Search for the cell housing the specified text and yield its (x, y) center coordinate. 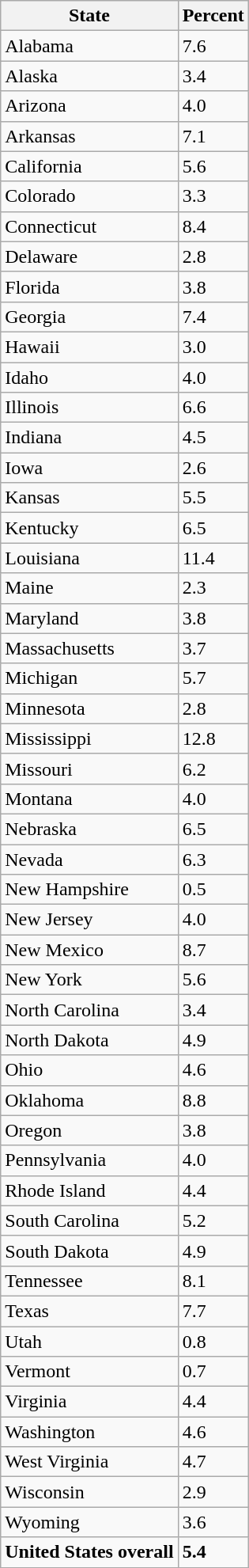
Mississippi (89, 738)
3.6 (213, 1522)
Hawaii (89, 347)
Connecticut (89, 226)
Virginia (89, 1402)
Delaware (89, 256)
Arkansas (89, 136)
Colorado (89, 196)
7.6 (213, 46)
State (89, 16)
Washington (89, 1432)
Georgia (89, 317)
North Dakota (89, 1040)
Wisconsin (89, 1492)
Montana (89, 799)
Oregon (89, 1130)
5.5 (213, 498)
West Virginia (89, 1462)
Kansas (89, 498)
0.5 (213, 890)
Alaska (89, 76)
Michigan (89, 678)
11.4 (213, 558)
Nevada (89, 859)
8.7 (213, 950)
United States overall (89, 1552)
2.6 (213, 468)
Texas (89, 1311)
0.7 (213, 1372)
Rhode Island (89, 1190)
4.5 (213, 438)
3.3 (213, 196)
New Hampshire (89, 890)
Alabama (89, 46)
2.3 (213, 588)
Tennessee (89, 1281)
Maryland (89, 618)
7.4 (213, 317)
6.2 (213, 769)
Pennsylvania (89, 1160)
Missouri (89, 769)
Florida (89, 287)
3.7 (213, 648)
Nebraska (89, 829)
Percent (213, 16)
New York (89, 980)
7.1 (213, 136)
3.0 (213, 347)
8.1 (213, 1281)
6.6 (213, 408)
Arizona (89, 106)
5.2 (213, 1221)
North Carolina (89, 1010)
California (89, 166)
6.3 (213, 859)
8.4 (213, 226)
2.9 (213, 1492)
Oklahoma (89, 1100)
Ohio (89, 1070)
Kentucky (89, 528)
Iowa (89, 468)
Illinois (89, 408)
7.7 (213, 1311)
5.7 (213, 678)
Massachusetts (89, 648)
8.8 (213, 1100)
South Carolina (89, 1221)
Minnesota (89, 708)
12.8 (213, 738)
0.8 (213, 1342)
Indiana (89, 438)
South Dakota (89, 1251)
Vermont (89, 1372)
4.7 (213, 1462)
Utah (89, 1342)
Louisiana (89, 558)
5.4 (213, 1552)
Idaho (89, 378)
New Mexico (89, 950)
Maine (89, 588)
New Jersey (89, 920)
Wyoming (89, 1522)
